Scan for the cell matching the given text and deliver its (x, y) coordinate at center. 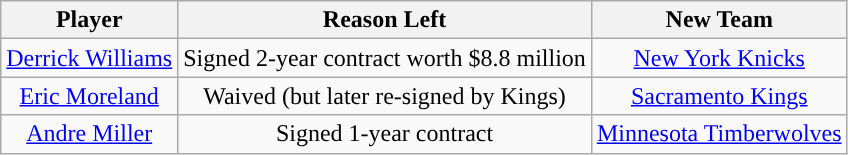
Derrick Williams (90, 58)
Eric Moreland (90, 96)
Signed 2-year contract worth $8.8 million (385, 58)
New Team (719, 20)
Player (90, 20)
Signed 1-year contract (385, 134)
New York Knicks (719, 58)
Minnesota Timberwolves (719, 134)
Reason Left (385, 20)
Andre Miller (90, 134)
Sacramento Kings (719, 96)
Waived (but later re-signed by Kings) (385, 96)
